From the cell containing the given text, extract its center point as [X, Y] coordinate. 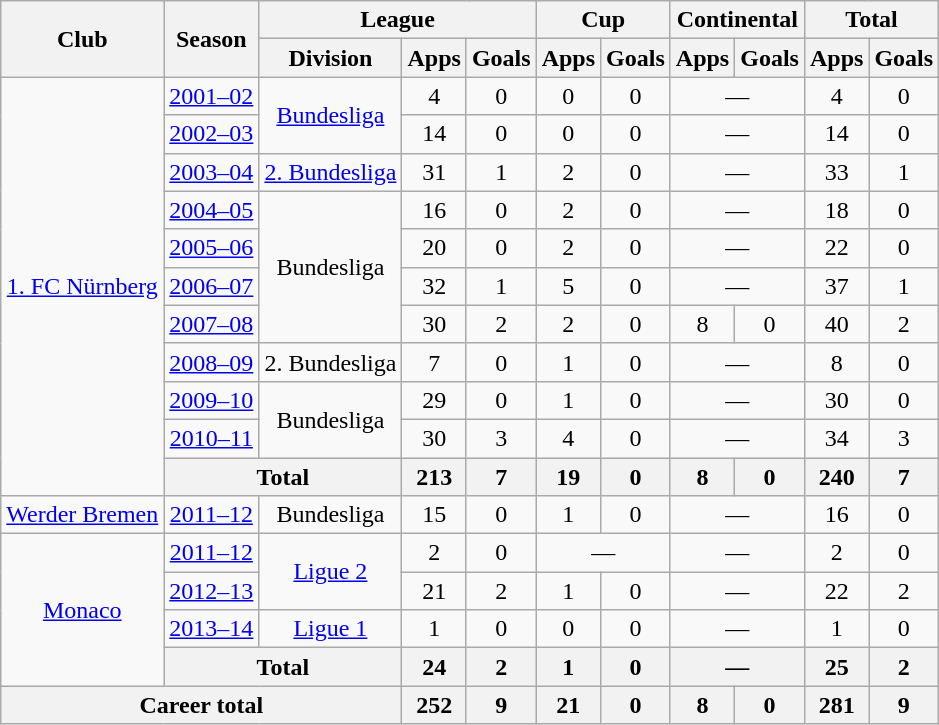
2004–05 [212, 210]
Career total [202, 705]
34 [836, 438]
2010–11 [212, 438]
Cup [603, 20]
1. FC Nürnberg [82, 286]
33 [836, 172]
213 [434, 477]
15 [434, 515]
29 [434, 400]
2001–02 [212, 96]
Season [212, 39]
40 [836, 324]
31 [434, 172]
2006–07 [212, 286]
18 [836, 210]
32 [434, 286]
24 [434, 667]
2002–03 [212, 134]
2005–06 [212, 248]
Continental [737, 20]
Monaco [82, 610]
20 [434, 248]
2003–04 [212, 172]
19 [568, 477]
2007–08 [212, 324]
2013–14 [212, 629]
Werder Bremen [82, 515]
37 [836, 286]
Club [82, 39]
Ligue 1 [330, 629]
5 [568, 286]
2008–09 [212, 362]
Ligue 2 [330, 572]
281 [836, 705]
Division [330, 58]
2012–13 [212, 591]
240 [836, 477]
25 [836, 667]
2009–10 [212, 400]
League [398, 20]
252 [434, 705]
